For the text-containing cell, return its midpoint in [x, y] coordinate format. 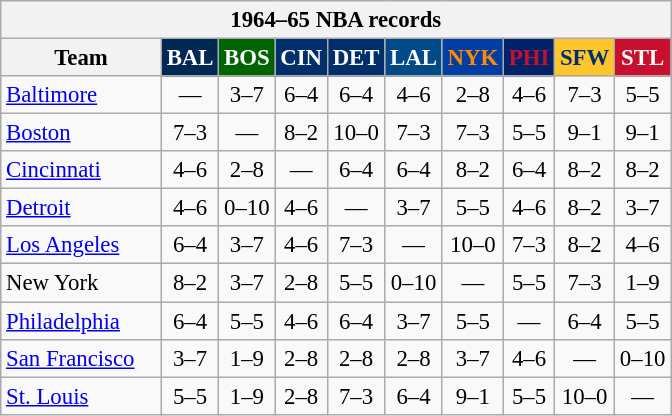
PHI [528, 58]
SFW [585, 58]
BOS [247, 58]
St. Louis [82, 396]
DET [356, 58]
Los Angeles [82, 245]
Baltimore [82, 95]
New York [82, 283]
Boston [82, 133]
CIN [301, 58]
Philadelphia [82, 321]
BAL [190, 58]
Detroit [82, 208]
Cincinnati [82, 170]
STL [643, 58]
Team [82, 58]
NYK [472, 58]
1964–65 NBA records [336, 20]
San Francisco [82, 358]
LAL [414, 58]
